Search for the cell housing the specified text and yield its [x, y] center coordinate. 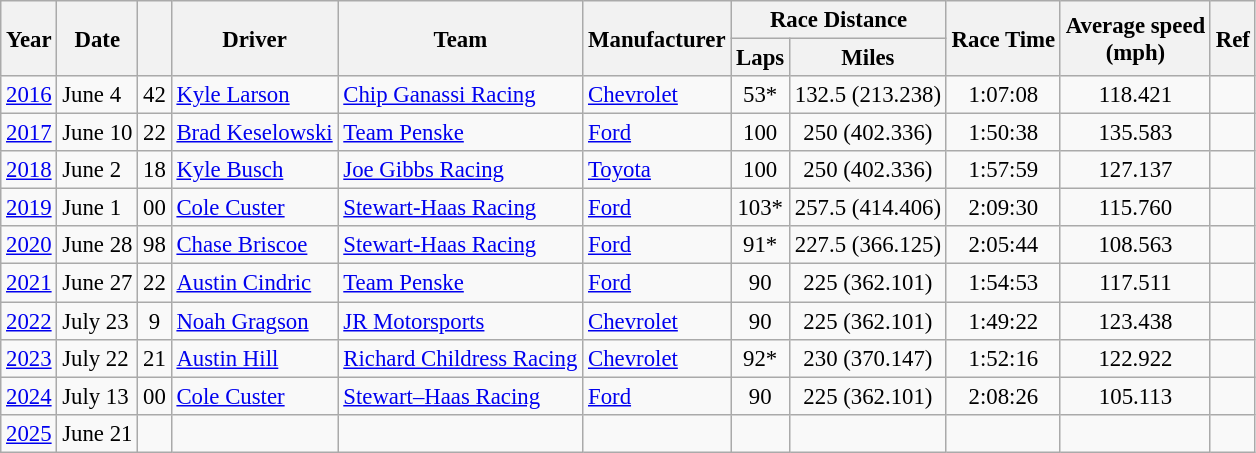
2:09:30 [1003, 208]
June 21 [98, 433]
2016 [29, 95]
257.5 (414.406) [868, 208]
123.438 [1135, 321]
92* [760, 358]
2025 [29, 433]
Race Time [1003, 38]
2:08:26 [1003, 396]
June 28 [98, 245]
JR Motorsports [460, 321]
127.137 [1135, 170]
122.922 [1135, 358]
2020 [29, 245]
2023 [29, 358]
Kyle Busch [254, 170]
June 1 [98, 208]
1:49:22 [1003, 321]
Noah Gragson [254, 321]
103* [760, 208]
Date [98, 38]
Race Distance [839, 20]
2019 [29, 208]
118.421 [1135, 95]
108.563 [1135, 245]
227.5 (366.125) [868, 245]
1:57:59 [1003, 170]
Year [29, 38]
91* [760, 245]
June 4 [98, 95]
Manufacturer [657, 38]
July 23 [98, 321]
2024 [29, 396]
Kyle Larson [254, 95]
1:52:16 [1003, 358]
2017 [29, 133]
117.511 [1135, 283]
Team [460, 38]
98 [154, 245]
Brad Keselowski [254, 133]
9 [154, 321]
Joe Gibbs Racing [460, 170]
18 [154, 170]
Chase Briscoe [254, 245]
2018 [29, 170]
132.5 (213.238) [868, 95]
Austin Hill [254, 358]
53* [760, 95]
115.760 [1135, 208]
Ref [1232, 38]
1:54:53 [1003, 283]
June 27 [98, 283]
Laps [760, 58]
105.113 [1135, 396]
Driver [254, 38]
2022 [29, 321]
Austin Cindric [254, 283]
2:05:44 [1003, 245]
Toyota [657, 170]
Richard Childress Racing [460, 358]
230 (370.147) [868, 358]
July 22 [98, 358]
Miles [868, 58]
1:50:38 [1003, 133]
July 13 [98, 396]
1:07:08 [1003, 95]
135.583 [1135, 133]
Chip Ganassi Racing [460, 95]
21 [154, 358]
2021 [29, 283]
42 [154, 95]
Average speed(mph) [1135, 38]
June 10 [98, 133]
June 2 [98, 170]
Stewart–Haas Racing [460, 396]
